Provide the [x, y] coordinate of the cell's center where the given text is located.  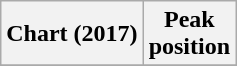
Peakposition [189, 34]
Chart (2017) [72, 34]
